Return the [x, y] coordinate for the center point of the cell that contains the specified text.  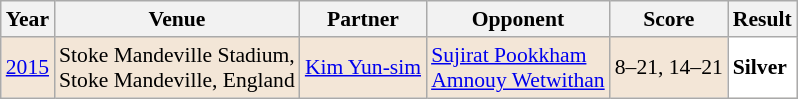
Partner [363, 19]
Kim Yun-sim [363, 68]
Sujirat Pookkham Amnouy Wetwithan [518, 68]
Opponent [518, 19]
Result [762, 19]
Venue [177, 19]
Year [28, 19]
Score [669, 19]
Silver [762, 68]
Stoke Mandeville Stadium,Stoke Mandeville, England [177, 68]
2015 [28, 68]
8–21, 14–21 [669, 68]
